Identify which cell holds the provided text, then report its [x, y] central coordinate. 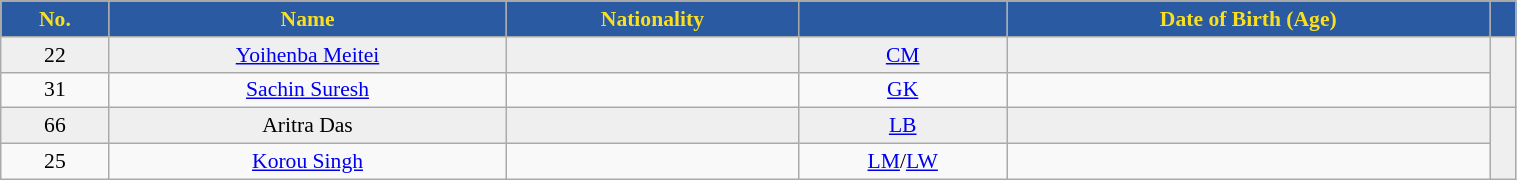
Date of Birth (Age) [1248, 19]
Aritra Das [308, 126]
No. [55, 19]
66 [55, 126]
22 [55, 55]
Name [308, 19]
GK [903, 90]
Sachin Suresh [308, 90]
Yoihenba Meitei [308, 55]
25 [55, 162]
LB [903, 126]
Korou Singh [308, 162]
LM/LW [903, 162]
CM [903, 55]
31 [55, 90]
Nationality [652, 19]
